Output the [X, Y] coordinate of the center of the cell containing the given text.  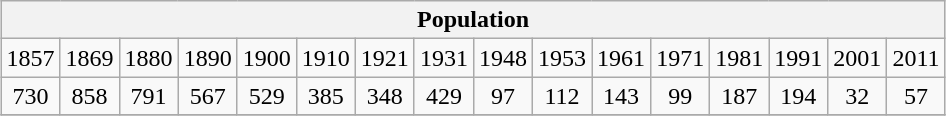
143 [622, 96]
1981 [740, 58]
1900 [266, 58]
1890 [208, 58]
32 [858, 96]
730 [30, 96]
1921 [384, 58]
1948 [502, 58]
858 [90, 96]
429 [444, 96]
2011 [916, 58]
1857 [30, 58]
1869 [90, 58]
57 [916, 96]
529 [266, 96]
1931 [444, 58]
1910 [326, 58]
112 [562, 96]
1961 [622, 58]
1971 [680, 58]
99 [680, 96]
Population [473, 20]
97 [502, 96]
1880 [148, 58]
1991 [798, 58]
194 [798, 96]
348 [384, 96]
2001 [858, 58]
567 [208, 96]
1953 [562, 58]
791 [148, 96]
385 [326, 96]
187 [740, 96]
